Find where the given text appears and provide that cell's center as (X, Y) coordinate. 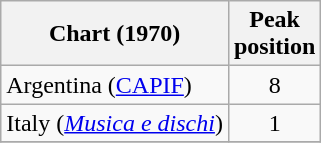
Chart (1970) (115, 34)
1 (274, 123)
Italy (Musica e dischi) (115, 123)
8 (274, 85)
Argentina (CAPIF) (115, 85)
Peakposition (274, 34)
